Detect which cell encompasses the target text, then output its (X, Y) center coordinate. 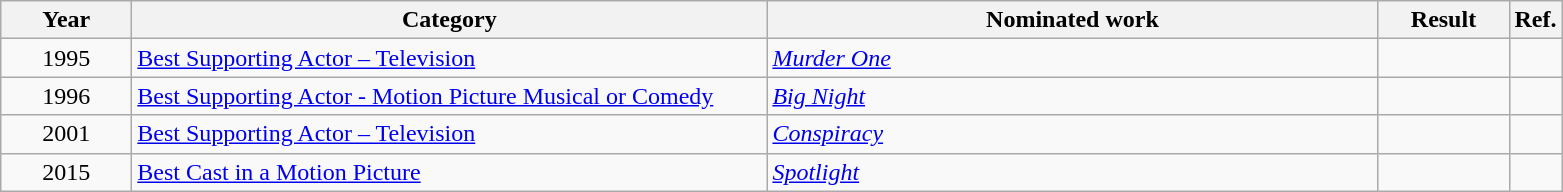
Ref. (1536, 20)
Spotlight (1072, 172)
Best Cast in a Motion Picture (450, 172)
Category (450, 20)
Big Night (1072, 96)
Best Supporting Actor - Motion Picture Musical or Comedy (450, 96)
1995 (66, 58)
Year (66, 20)
2001 (66, 134)
Conspiracy (1072, 134)
Murder One (1072, 58)
Result (1444, 20)
1996 (66, 96)
Nominated work (1072, 20)
2015 (66, 172)
